Provide the [x, y] coordinate of the cell's center where the given text is located.  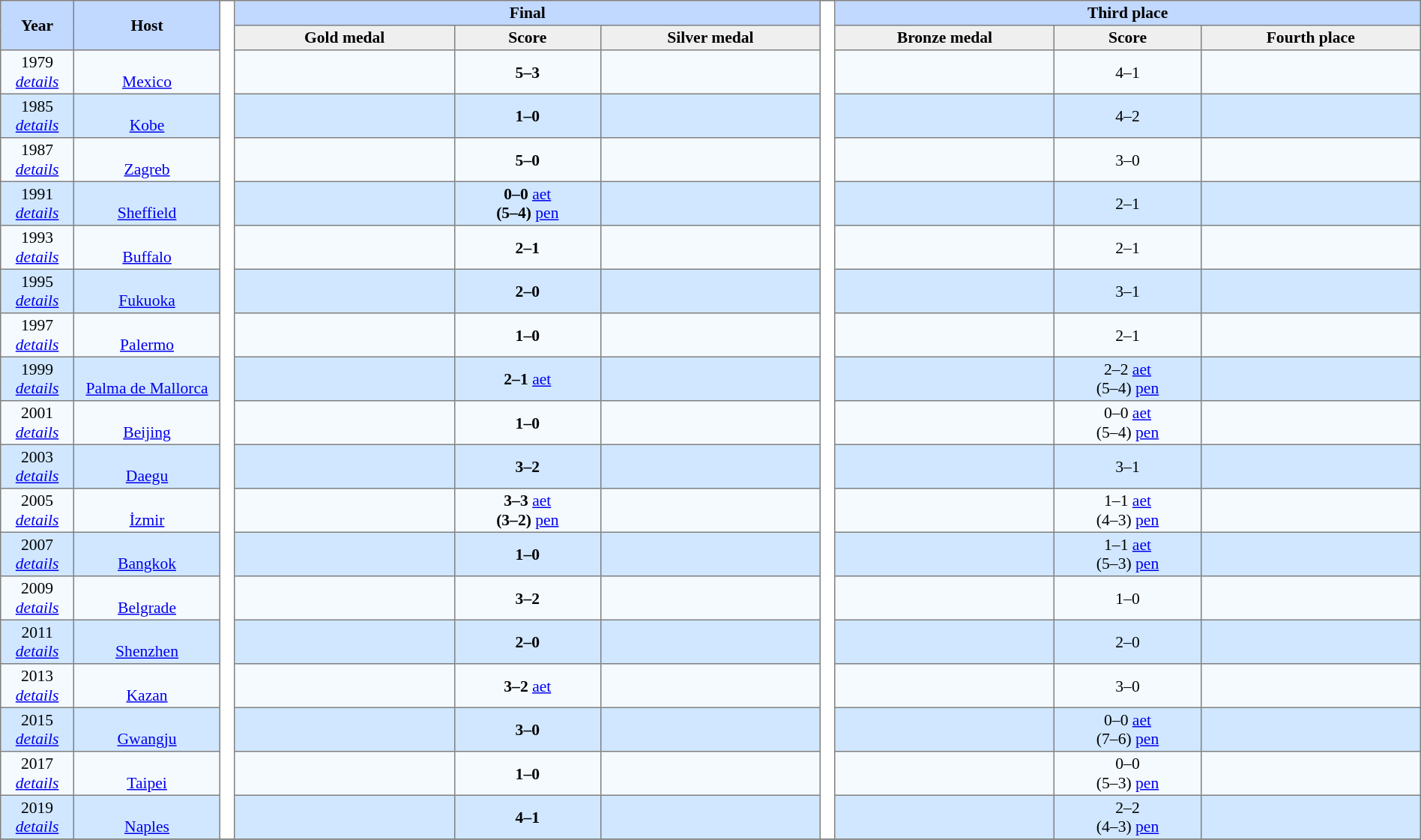
Taipei [147, 773]
2013 details [37, 686]
Daegu [147, 466]
1991 details [37, 203]
2–2 aet (5–4) pen [1127, 378]
2007 details [37, 554]
Gwangju [147, 729]
Fukuoka [147, 291]
3–3 aet (3–2) pen [528, 510]
Beijing [147, 423]
2–1 aet [528, 378]
2011 details [37, 641]
1979 details [37, 72]
Shenzhen [147, 641]
0–0 aet (7–6) pen [1127, 729]
Fourth place [1310, 37]
2009 details [37, 598]
Gold medal [345, 37]
Zagreb [147, 160]
Buffalo [147, 247]
Bangkok [147, 554]
1997 details [37, 335]
2003 details [37, 466]
1987 details [37, 160]
5–3 [528, 72]
1–1 aet (5–3) pen [1127, 554]
1985 details [37, 115]
Kobe [147, 115]
Host [147, 25]
Third place [1127, 13]
2005 details [37, 510]
3–2 aet [528, 686]
0–0 (5–3) pen [1127, 773]
Palma de Mallorca [147, 378]
İzmir [147, 510]
Mexico [147, 72]
Silver medal [710, 37]
5–0 [528, 160]
Final [528, 13]
1993 details [37, 247]
2019 details [37, 817]
Belgrade [147, 598]
1995 details [37, 291]
1999 details [37, 378]
2001 details [37, 423]
Naples [147, 817]
Sheffield [147, 203]
Kazan [147, 686]
Bronze medal [944, 37]
2017 details [37, 773]
Year [37, 25]
1–1 aet (4–3) pen [1127, 510]
4–2 [1127, 115]
Palermo [147, 335]
2015 details [37, 729]
2–2 (4–3) pen [1127, 817]
